Identify which cell holds the provided text, then report its [X, Y] central coordinate. 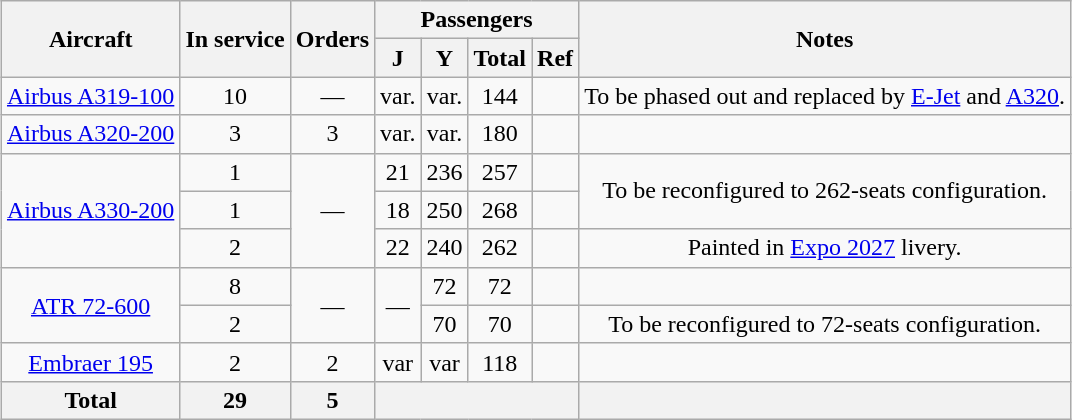
21 [398, 172]
262 [500, 248]
240 [444, 248]
144 [500, 96]
Aircraft [90, 39]
Airbus A319-100 [90, 96]
ATR 72-600 [90, 305]
236 [444, 172]
Painted in Expo 2027 livery. [825, 248]
Passengers [477, 20]
18 [398, 210]
Embraer 195 [90, 362]
Notes [825, 39]
J [398, 58]
118 [500, 362]
To be phased out and replaced by E-Jet and A320. [825, 96]
268 [500, 210]
Airbus A330-200 [90, 210]
22 [398, 248]
29 [235, 400]
To be reconfigured to 72-seats configuration. [825, 324]
Airbus A320-200 [90, 134]
Ref [556, 58]
8 [235, 286]
Orders [332, 39]
In service [235, 39]
10 [235, 96]
Y [444, 58]
5 [332, 400]
To be reconfigured to 262-seats configuration. [825, 191]
250 [444, 210]
180 [500, 134]
257 [500, 172]
